Return the [x, y] coordinate for the center point of the cell that contains the specified text.  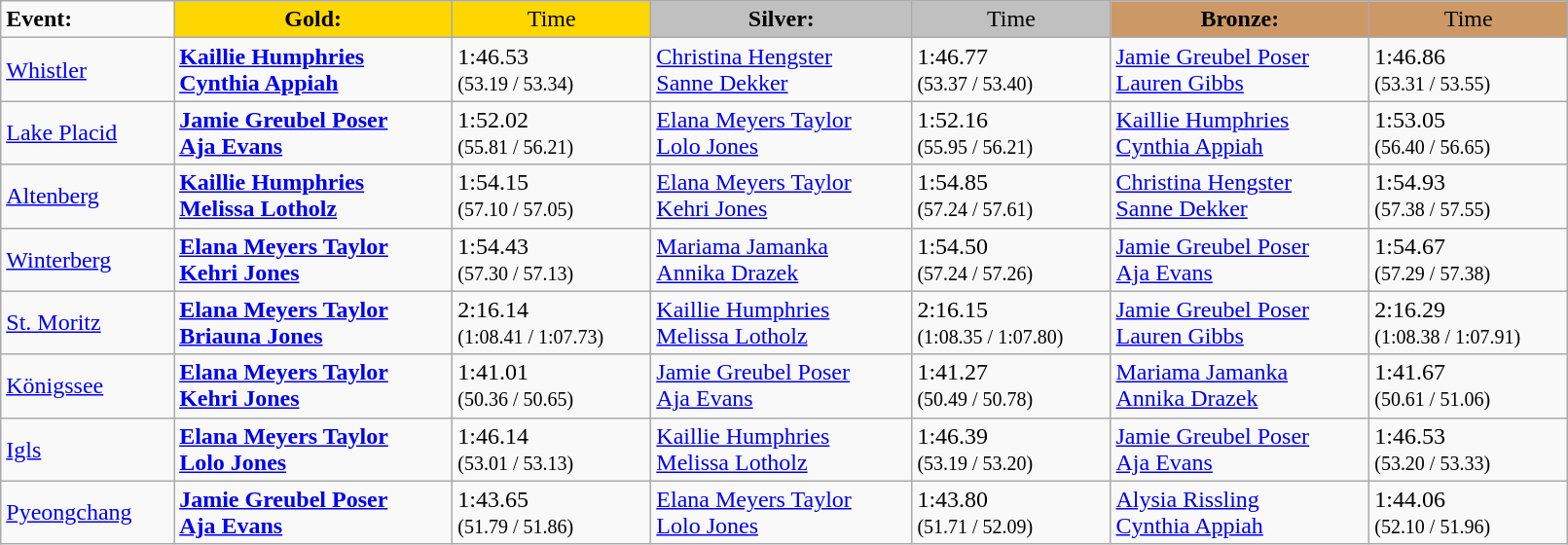
1:54.43(57.30 / 57.13) [552, 259]
1:41.01(50.36 / 50.65) [552, 385]
1:43.80(51.71 / 52.09) [1011, 512]
1:46.39(53.19 / 53.20) [1011, 450]
Event: [88, 19]
Whistler [88, 70]
Elana Meyers TaylorBriauna Jones [313, 323]
1:54.85(57.24 / 57.61) [1011, 197]
Silver: [782, 19]
1:54.67(57.29 / 57.38) [1469, 259]
Igls [88, 450]
1:53.05(56.40 / 56.65) [1469, 132]
1:43.65(51.79 / 51.86) [552, 512]
Gold: [313, 19]
Bronze: [1240, 19]
Lake Placid [88, 132]
Königssee [88, 385]
Pyeongchang [88, 512]
Alysia RisslingCynthia Appiah [1240, 512]
2:16.14(1:08.41 / 1:07.73) [552, 323]
1:54.50(57.24 / 57.26) [1011, 259]
1:41.67(50.61 / 51.06) [1469, 385]
1:52.02(55.81 / 56.21) [552, 132]
Winterberg [88, 259]
Altenberg [88, 197]
1:54.93(57.38 / 57.55) [1469, 197]
1:46.53(53.20 / 53.33) [1469, 450]
1:46.53(53.19 / 53.34) [552, 70]
1:54.15(57.10 / 57.05) [552, 197]
1:46.14(53.01 / 53.13) [552, 450]
1:46.86(53.31 / 53.55) [1469, 70]
2:16.15(1:08.35 / 1:07.80) [1011, 323]
St. Moritz [88, 323]
1:41.27(50.49 / 50.78) [1011, 385]
1:52.16(55.95 / 56.21) [1011, 132]
1:46.77(53.37 / 53.40) [1011, 70]
1:44.06(52.10 / 51.96) [1469, 512]
2:16.29(1:08.38 / 1:07.91) [1469, 323]
